Pinpoint the cell where the given text exists, returning its [X, Y] midpoint coordinate. 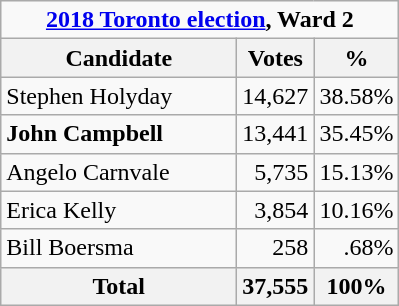
% [356, 58]
.68% [356, 248]
3,854 [276, 210]
100% [356, 286]
15.13% [356, 172]
John Campbell [119, 134]
Erica Kelly [119, 210]
5,735 [276, 172]
10.16% [356, 210]
Votes [276, 58]
35.45% [356, 134]
258 [276, 248]
Bill Boersma [119, 248]
2018 Toronto election, Ward 2 [200, 20]
13,441 [276, 134]
Candidate [119, 58]
Total [119, 286]
38.58% [356, 96]
Angelo Carnvale [119, 172]
Stephen Holyday [119, 96]
14,627 [276, 96]
37,555 [276, 286]
